Find where the given text appears and provide that cell's center as (x, y) coordinate. 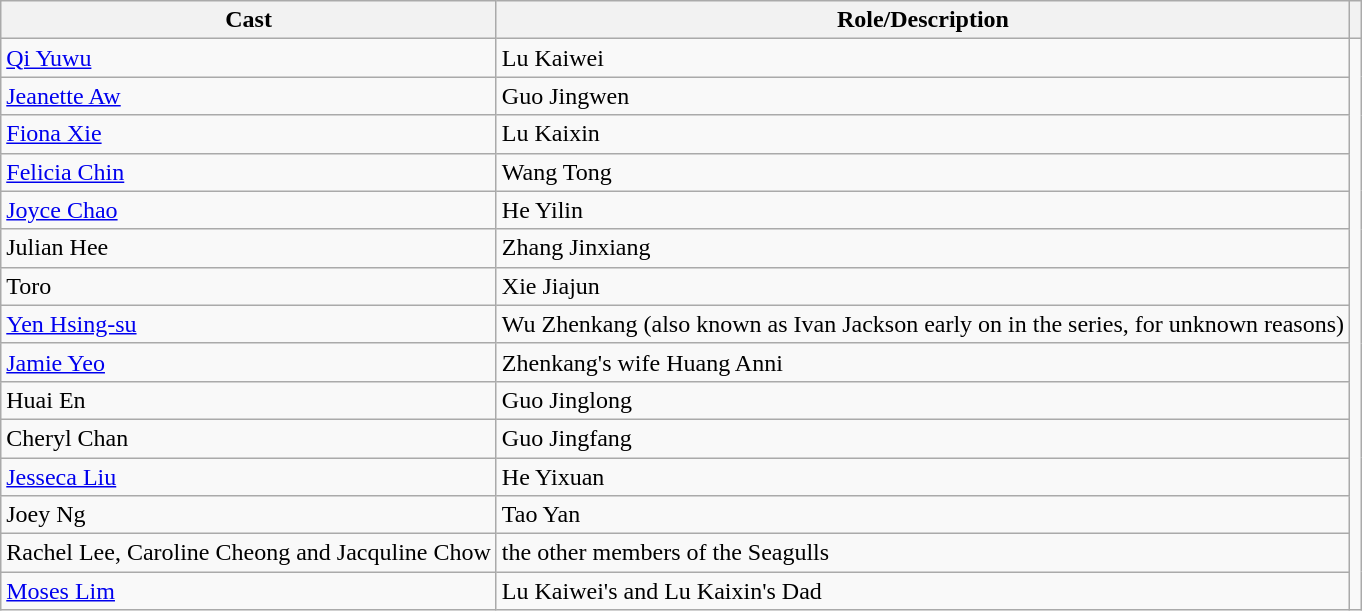
Tao Yan (922, 515)
Jesseca Liu (249, 477)
Cast (249, 20)
Lu Kaiwei's and Lu Kaixin's Dad (922, 591)
Guo Jingfang (922, 438)
Moses Lim (249, 591)
Joey Ng (249, 515)
Fiona Xie (249, 134)
He Yixuan (922, 477)
Zhang Jinxiang (922, 248)
the other members of the Seagulls (922, 553)
Guo Jingwen (922, 96)
Lu Kaixin (922, 134)
He Yilin (922, 210)
Wu Zhenkang (also known as Ivan Jackson early on in the series, for unknown reasons) (922, 324)
Lu Kaiwei (922, 58)
Huai En (249, 400)
Zhenkang's wife Huang Anni (922, 362)
Rachel Lee, Caroline Cheong and Jacquline Chow (249, 553)
Cheryl Chan (249, 438)
Wang Tong (922, 172)
Toro (249, 286)
Xie Jiajun (922, 286)
Julian Hee (249, 248)
Joyce Chao (249, 210)
Jeanette Aw (249, 96)
Qi Yuwu (249, 58)
Yen Hsing-su (249, 324)
Role/Description (922, 20)
Jamie Yeo (249, 362)
Guo Jinglong (922, 400)
Felicia Chin (249, 172)
